Return the [x, y] coordinate for the center point of the cell that contains the specified text.  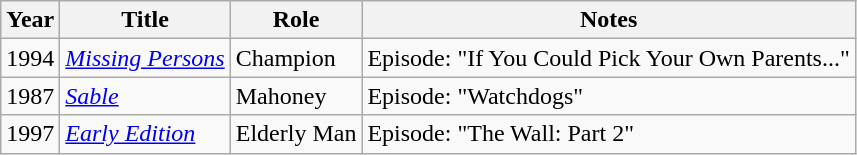
Episode: "If You Could Pick Your Own Parents..." [608, 58]
Episode: "Watchdogs" [608, 96]
Champion [296, 58]
Year [30, 20]
1997 [30, 134]
Episode: "The Wall: Part 2" [608, 134]
Elderly Man [296, 134]
Role [296, 20]
Mahoney [296, 96]
Notes [608, 20]
Early Edition [145, 134]
1994 [30, 58]
Sable [145, 96]
Title [145, 20]
1987 [30, 96]
Missing Persons [145, 58]
